Determine the (x, y) coordinate at the center of the cell enclosing the given text.  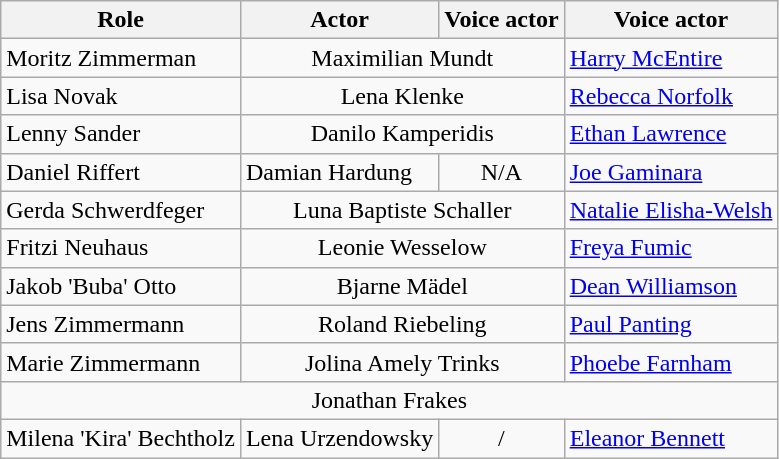
Paul Panting (671, 324)
Fritzi Neuhaus (121, 248)
Luna Baptiste Schaller (402, 210)
Ethan Lawrence (671, 134)
N/A (502, 172)
Freya Fumic (671, 248)
Rebecca Norfolk (671, 96)
Jolina Amely Trinks (402, 362)
Damian Hardung (339, 172)
Gerda Schwerdfeger (121, 210)
Bjarne Mädel (402, 286)
Jakob 'Buba' Otto (121, 286)
Actor (339, 20)
Marie Zimmermann (121, 362)
Lena Klenke (402, 96)
Milena 'Kira' Bechtholz (121, 438)
Harry McEntire (671, 58)
Moritz Zimmerman (121, 58)
Lena Urzendowsky (339, 438)
/ (502, 438)
Role (121, 20)
Jens Zimmermann (121, 324)
Jonathan Frakes (390, 400)
Eleanor Bennett (671, 438)
Danilo Kamperidis (402, 134)
Roland Riebeling (402, 324)
Phoebe Farnham (671, 362)
Leonie Wesselow (402, 248)
Joe Gaminara (671, 172)
Dean Williamson (671, 286)
Lenny Sander (121, 134)
Maximilian Mundt (402, 58)
Natalie Elisha-Welsh (671, 210)
Daniel Riffert (121, 172)
Lisa Novak (121, 96)
